Determine the [X, Y] coordinate at the center of the cell enclosing the given text.  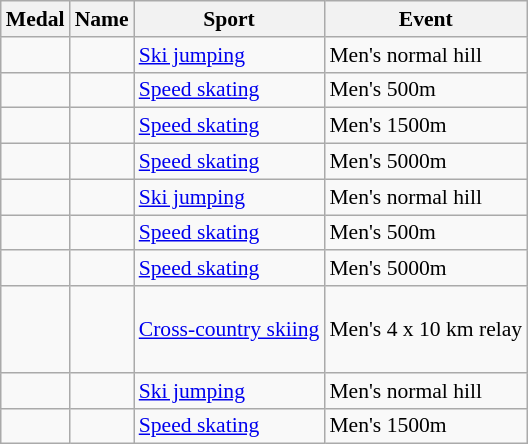
Sport [230, 19]
Cross-country skiing [230, 330]
Name [102, 19]
Men's 4 x 10 km relay [426, 330]
Medal [36, 19]
Event [426, 19]
